Determine the (x, y) coordinate at the center of the cell enclosing the given text.  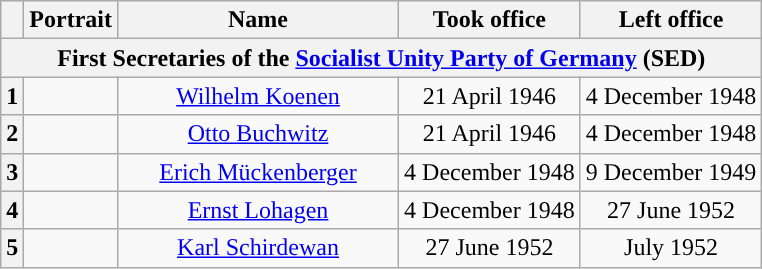
Otto Buchwitz (258, 134)
Karl Schirdewan (258, 248)
Portrait (71, 20)
3 (12, 172)
5 (12, 248)
Erich Mückenberger (258, 172)
Ernst Lohagen (258, 210)
Name (258, 20)
Took office (490, 20)
First Secretaries of the Socialist Unity Party of Germany (SED) (382, 58)
4 (12, 210)
2 (12, 134)
July 1952 (671, 248)
1 (12, 96)
Left office (671, 20)
9 December 1949 (671, 172)
Wilhelm Koenen (258, 96)
